Search for the cell housing the specified text and yield its [x, y] center coordinate. 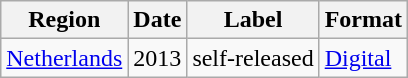
Format [363, 20]
self-released [253, 58]
Region [64, 20]
Date [158, 20]
Label [253, 20]
Digital [363, 58]
Netherlands [64, 58]
2013 [158, 58]
